Detect which cell encompasses the target text, then output its [X, Y] center coordinate. 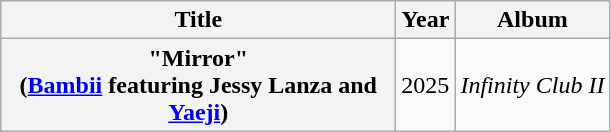
2025 [426, 85]
Year [426, 20]
Infinity Club II [532, 85]
"Mirror"(Bambii featuring Jessy Lanza and Yaeji) [198, 85]
Album [532, 20]
Title [198, 20]
